Find where the given text appears and provide that cell's center as [X, Y] coordinate. 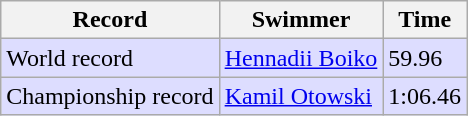
Hennadii Boiko [301, 58]
World record [110, 58]
Swimmer [301, 20]
Time [425, 20]
1:06.46 [425, 96]
59.96 [425, 58]
Kamil Otowski [301, 96]
Championship record [110, 96]
Record [110, 20]
